Find where the given text appears and provide that cell's center as (x, y) coordinate. 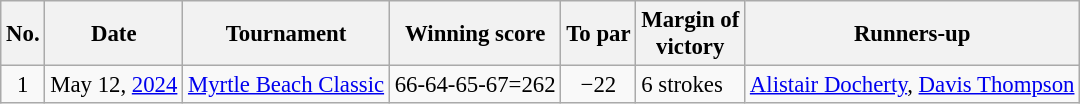
May 12, 2024 (114, 85)
Myrtle Beach Classic (286, 85)
66-64-65-67=262 (475, 85)
No. (23, 34)
Runners-up (912, 34)
−22 (598, 85)
6 strokes (690, 85)
Alistair Docherty, Davis Thompson (912, 85)
To par (598, 34)
Margin ofvictory (690, 34)
Date (114, 34)
1 (23, 85)
Winning score (475, 34)
Tournament (286, 34)
